Extract the (x, y) coordinate from the center of the cell holding the provided text.  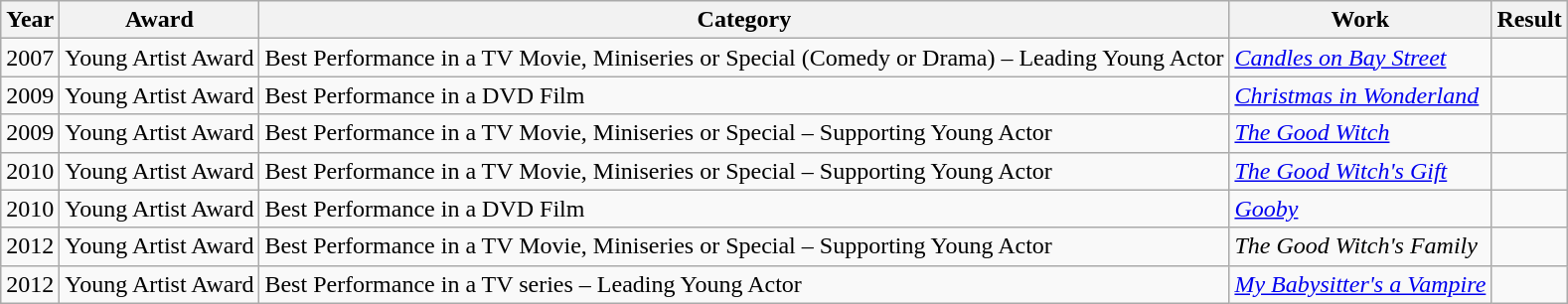
The Good Witch's Gift (1360, 171)
Gooby (1360, 209)
Christmas in Wonderland (1360, 95)
Year (30, 20)
2007 (30, 58)
The Good Witch (1360, 133)
My Babysitter's a Vampire (1360, 284)
Award (159, 20)
Result (1529, 20)
Best Performance in a TV Movie, Miniseries or Special (Comedy or Drama) – Leading Young Actor (744, 58)
Category (744, 20)
Best Performance in a TV series – Leading Young Actor (744, 284)
Work (1360, 20)
The Good Witch's Family (1360, 246)
Candles on Bay Street (1360, 58)
